Provide the (X, Y) coordinate of the cell's center where the given text is located.  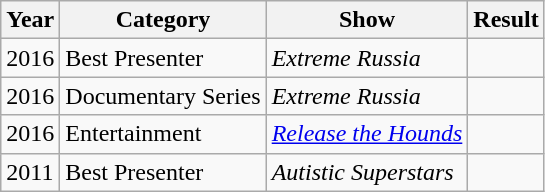
Autistic Superstars (367, 172)
Show (367, 20)
Year (30, 20)
2011 (30, 172)
Result (506, 20)
Category (163, 20)
Documentary Series (163, 96)
Release the Hounds (367, 134)
Entertainment (163, 134)
